Extract the [X, Y] coordinate from the center of the cell holding the provided text.  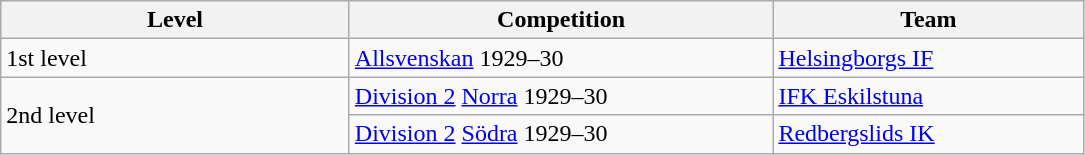
Division 2 Södra 1929–30 [561, 134]
Team [928, 20]
2nd level [176, 115]
Allsvenskan 1929–30 [561, 58]
Level [176, 20]
Division 2 Norra 1929–30 [561, 96]
Redbergslids IK [928, 134]
Helsingborgs IF [928, 58]
IFK Eskilstuna [928, 96]
Competition [561, 20]
1st level [176, 58]
